Provide the (x, y) coordinate of the cell's center where the given text is located.  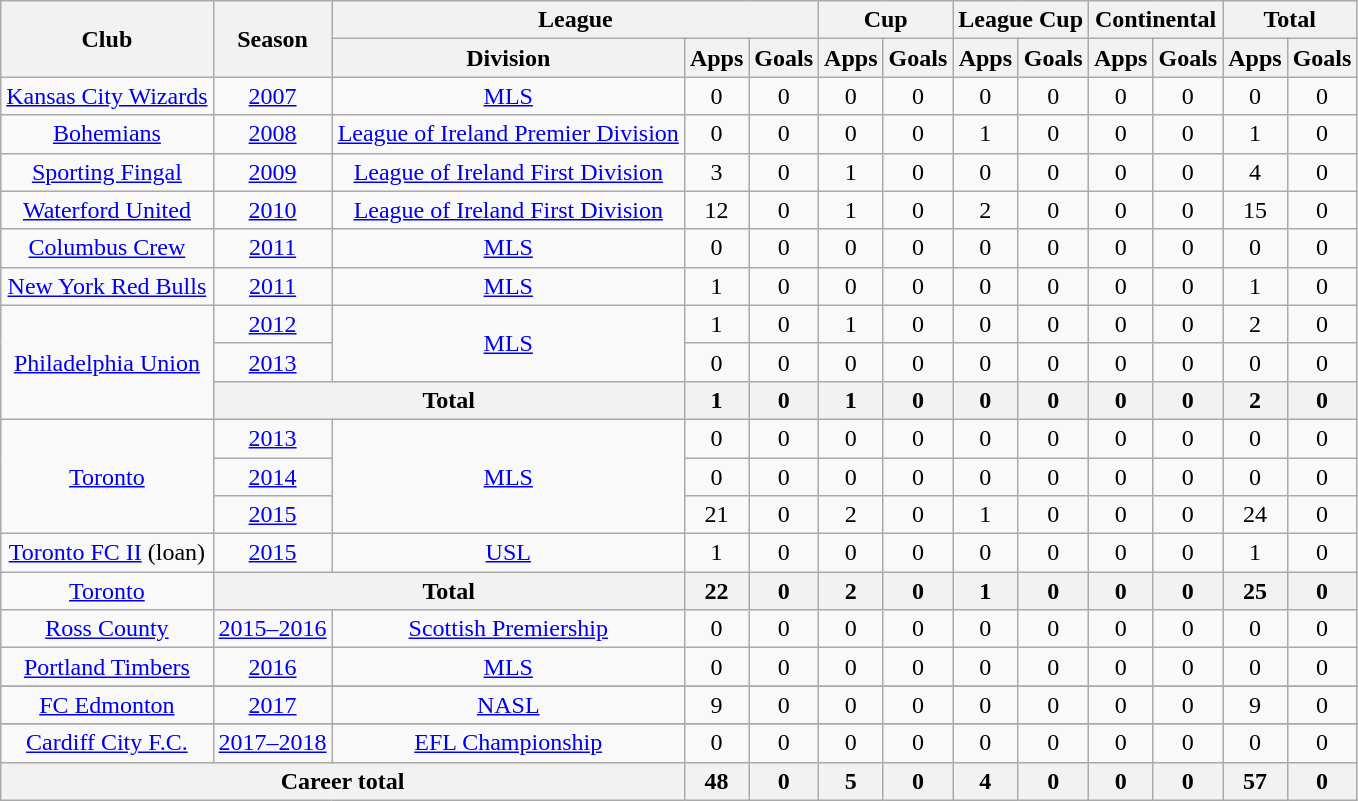
2012 (272, 324)
Club (107, 39)
Toronto FC II (loan) (107, 553)
Portland Timbers (107, 667)
Season (272, 39)
2016 (272, 667)
NASL (508, 705)
25 (1255, 591)
2017 (272, 705)
Cardiff City F.C. (107, 743)
24 (1255, 515)
2010 (272, 210)
EFL Championship (508, 743)
Career total (343, 781)
Cup (886, 20)
48 (716, 781)
2017–2018 (272, 743)
Division (508, 58)
2015–2016 (272, 629)
22 (716, 591)
Waterford United (107, 210)
2008 (272, 134)
2014 (272, 477)
Continental (1156, 20)
Philadelphia Union (107, 362)
2009 (272, 172)
League (575, 20)
USL (508, 553)
Kansas City Wizards (107, 96)
Bohemians (107, 134)
3 (716, 172)
Scottish Premiership (508, 629)
57 (1255, 781)
League of Ireland Premier Division (508, 134)
League Cup (1021, 20)
Sporting Fingal (107, 172)
FC Edmonton (107, 705)
Columbus Crew (107, 248)
12 (716, 210)
2007 (272, 96)
Ross County (107, 629)
New York Red Bulls (107, 286)
15 (1255, 210)
21 (716, 515)
5 (851, 781)
